Find where the given text appears and provide that cell's center as (x, y) coordinate. 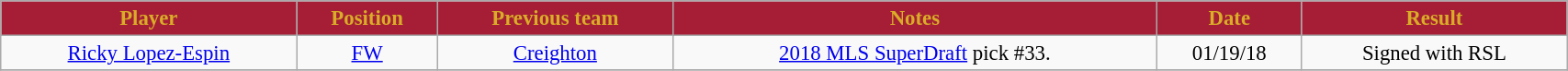
Previous team (555, 18)
Position (367, 18)
Creighton (555, 53)
01/19/18 (1229, 53)
Player (149, 18)
Signed with RSL (1435, 53)
Notes (915, 18)
FW (367, 53)
Ricky Lopez-Espin (149, 53)
Date (1229, 18)
2018 MLS SuperDraft pick #33. (915, 53)
Result (1435, 18)
